Find where the given text appears and provide that cell's center as [X, Y] coordinate. 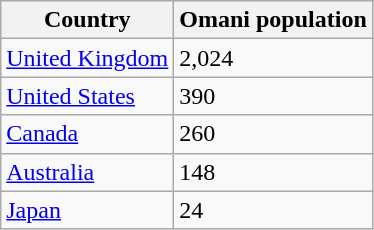
390 [273, 96]
United States [88, 96]
24 [273, 210]
Omani population [273, 20]
Australia [88, 172]
United Kingdom [88, 58]
Canada [88, 134]
Country [88, 20]
260 [273, 134]
148 [273, 172]
Japan [88, 210]
2,024 [273, 58]
